Return the [x, y] coordinate for the center point of the cell that contains the specified text.  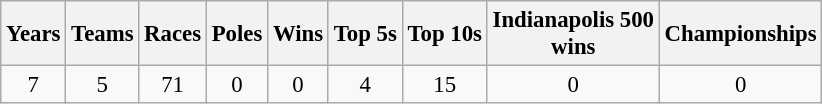
Teams [102, 34]
Top 5s [365, 34]
Championships [740, 34]
Top 10s [444, 34]
71 [173, 85]
5 [102, 85]
Wins [298, 34]
4 [365, 85]
Indianapolis 500wins [573, 34]
Years [34, 34]
7 [34, 85]
Races [173, 34]
15 [444, 85]
Poles [236, 34]
